Output the (x, y) coordinate of the center of the cell containing the given text.  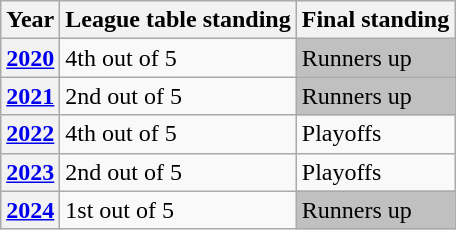
1st out of 5 (178, 210)
2020 (30, 58)
Year (30, 20)
2024 (30, 210)
League table standing (178, 20)
2022 (30, 134)
2023 (30, 172)
Final standing (375, 20)
2021 (30, 96)
